Determine the [X, Y] coordinate at the center of the cell enclosing the given text.  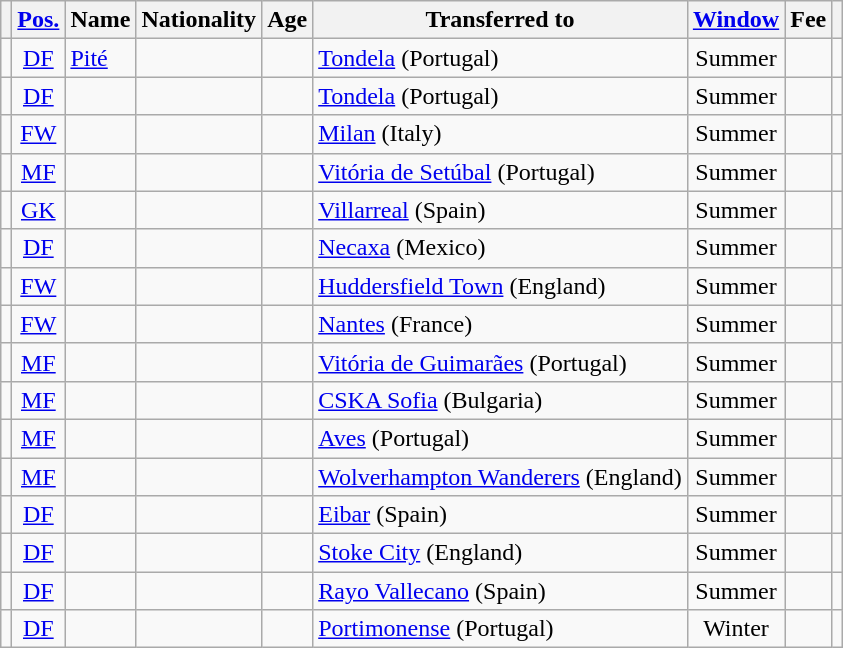
Rayo Vallecano (Spain) [500, 591]
Nantes (France) [500, 324]
Wolverhampton Wanderers (England) [500, 477]
CSKA Sofia (Bulgaria) [500, 400]
Stoke City (England) [500, 553]
Vitória de Setúbal (Portugal) [500, 172]
Transferred to [500, 20]
Aves (Portugal) [500, 438]
Nationality [199, 20]
Portimonense (Portugal) [500, 629]
Necaxa (Mexico) [500, 248]
Window [736, 20]
GK [38, 210]
Age [288, 20]
Fee [808, 20]
Milan (Italy) [500, 134]
Eibar (Spain) [500, 515]
Pos. [38, 20]
Huddersfield Town (England) [500, 286]
Pité [100, 58]
Winter [736, 629]
Vitória de Guimarães (Portugal) [500, 362]
Name [100, 20]
Villarreal (Spain) [500, 210]
